Detect which cell encompasses the target text, then output its [X, Y] center coordinate. 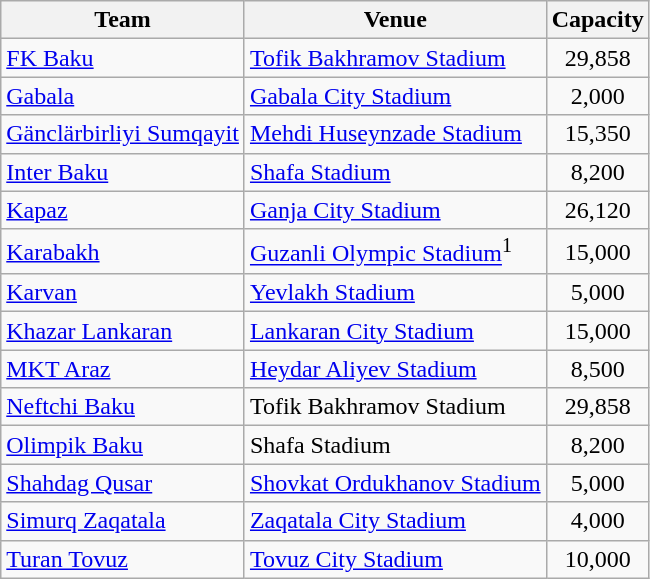
8,500 [598, 369]
Turan Tovuz [123, 559]
Mehdi Huseynzade Stadium [395, 134]
10,000 [598, 559]
15,350 [598, 134]
26,120 [598, 210]
MKT Araz [123, 369]
Karabakh [123, 252]
Neftchi Baku [123, 407]
Simurq Zaqatala [123, 521]
Zaqatala City Stadium [395, 521]
Karvan [123, 293]
Team [123, 20]
4,000 [598, 521]
Gänclärbirliyi Sumqayit [123, 134]
Heydar Aliyev Stadium [395, 369]
Lankaran City Stadium [395, 331]
Shovkat Ordukhanov Stadium [395, 483]
FK Baku [123, 58]
Gabala [123, 96]
Gabala City Stadium [395, 96]
Kapaz [123, 210]
Capacity [598, 20]
Yevlakh Stadium [395, 293]
Khazar Lankaran [123, 331]
Tovuz City Stadium [395, 559]
Olimpik Baku [123, 445]
Guzanli Olympic Stadium1 [395, 252]
Ganja City Stadium [395, 210]
Venue [395, 20]
Inter Baku [123, 172]
Shahdag Qusar [123, 483]
2,000 [598, 96]
